Capture the cell that displays the provided text and extract its (x, y) central coordinate. 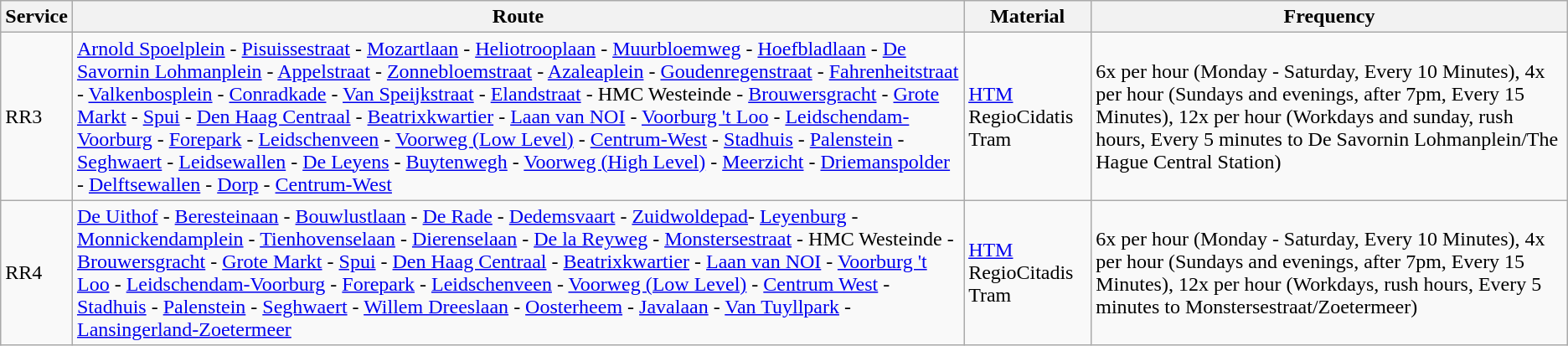
HTM RegioCitadis Tram (1028, 273)
Frequency (1330, 17)
Route (518, 17)
RR3 (37, 116)
Material (1028, 17)
RR4 (37, 273)
Service (37, 17)
HTM RegioCidatis Tram (1028, 116)
